Search for the cell housing the specified text and yield its [X, Y] center coordinate. 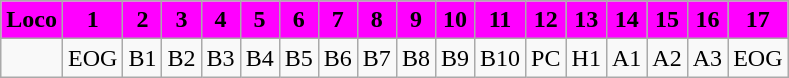
6 [298, 20]
A2 [667, 58]
14 [626, 20]
B2 [182, 58]
Loco [32, 20]
B10 [500, 58]
17 [758, 20]
10 [454, 20]
3 [182, 20]
B3 [220, 58]
B8 [416, 58]
A1 [626, 58]
7 [338, 20]
9 [416, 20]
B4 [260, 58]
5 [260, 20]
B7 [376, 58]
B6 [338, 58]
4 [220, 20]
1 [92, 20]
B9 [454, 58]
13 [586, 20]
H1 [586, 58]
B5 [298, 58]
16 [707, 20]
A3 [707, 58]
12 [546, 20]
15 [667, 20]
PC [546, 58]
8 [376, 20]
2 [142, 20]
11 [500, 20]
B1 [142, 58]
